Detect which cell encompasses the target text, then output its (X, Y) center coordinate. 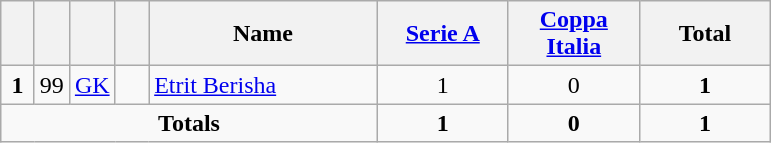
GK (92, 85)
99 (52, 85)
Coppa Italia (574, 34)
Etrit Berisha (264, 85)
Totals (189, 123)
Serie A (442, 34)
Name (264, 34)
Total (704, 34)
